Pinpoint the cell where the given text exists, returning its [x, y] midpoint coordinate. 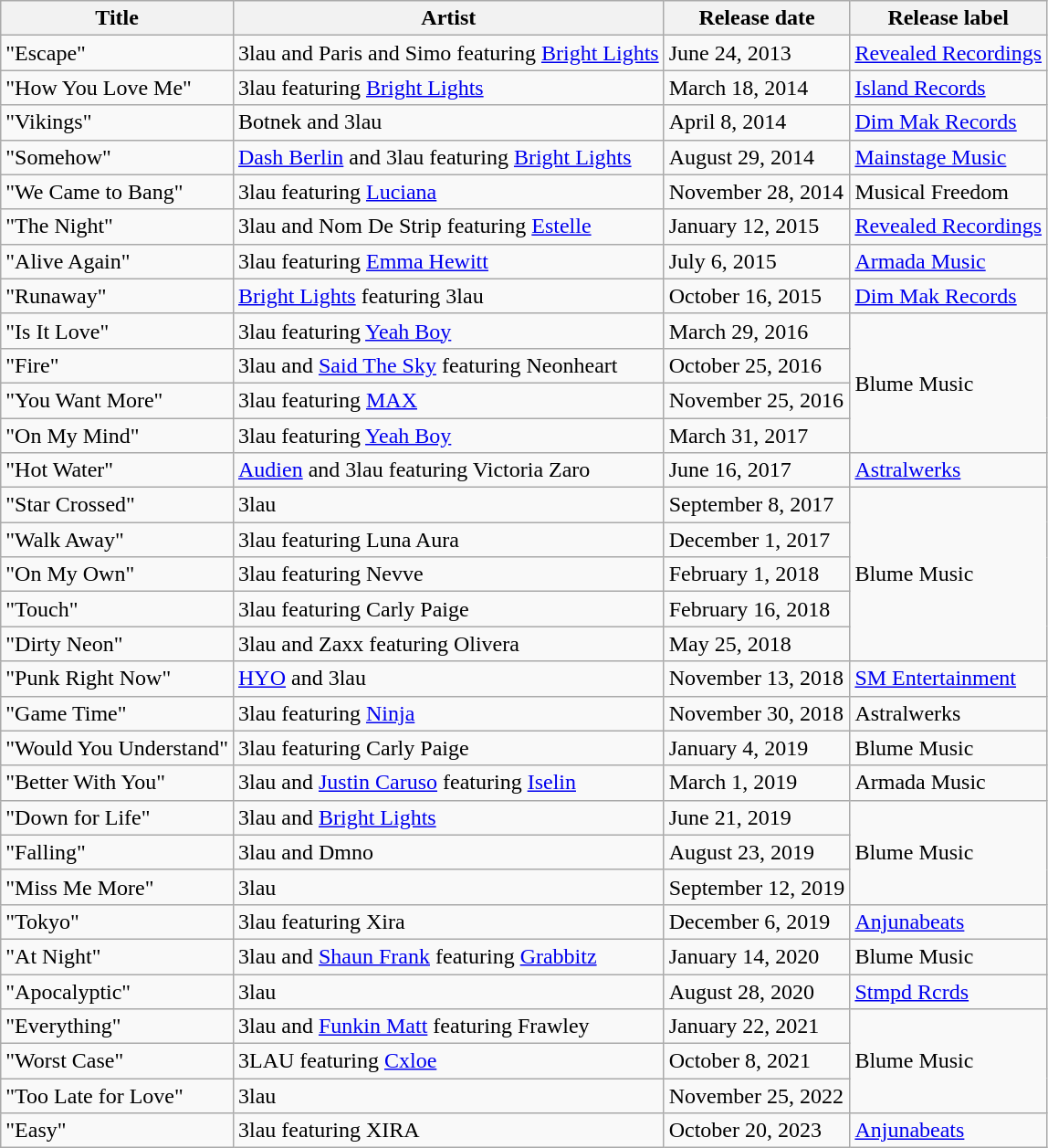
"Runaway" [117, 296]
"On My Own" [117, 574]
Botnek and 3lau [448, 122]
"Better With You" [117, 783]
3lau and Shaun Frank featuring Grabbitz [448, 956]
"Star Crossed" [117, 505]
3lau featuring MAX [448, 400]
3lau featuring Luna Aura [448, 540]
"You Want More" [117, 400]
"Tokyo" [117, 922]
"Worst Case" [117, 1061]
September 8, 2017 [757, 505]
August 28, 2020 [757, 991]
June 16, 2017 [757, 470]
"At Night" [117, 956]
3lau featuring Ninja [448, 713]
September 12, 2019 [757, 887]
July 6, 2015 [757, 261]
3lau featuring Emma Hewitt [448, 261]
3lau and Bright Lights [448, 817]
"Is It Love" [117, 331]
3lau and Funkin Matt featuring Frawley [448, 1027]
November 25, 2016 [757, 400]
Island Records [948, 88]
January 14, 2020 [757, 956]
"We Came to Bang" [117, 192]
March 29, 2016 [757, 331]
March 1, 2019 [757, 783]
Dash Berlin and 3lau featuring Bright Lights [448, 157]
"Game Time" [117, 713]
January 12, 2015 [757, 226]
"Down for Life" [117, 817]
3lau featuring Luciana [448, 192]
April 8, 2014 [757, 122]
August 23, 2019 [757, 852]
October 8, 2021 [757, 1061]
3lau and Dmno [448, 852]
December 6, 2019 [757, 922]
October 16, 2015 [757, 296]
November 25, 2022 [757, 1096]
Artist [448, 18]
"Somehow" [117, 157]
March 18, 2014 [757, 88]
February 1, 2018 [757, 574]
3lau featuring Bright Lights [448, 88]
"Falling" [117, 852]
"Escape" [117, 53]
November 30, 2018 [757, 713]
"On My Mind" [117, 436]
3lau and Justin Caruso featuring Iselin [448, 783]
February 16, 2018 [757, 609]
3lau featuring Nevve [448, 574]
November 28, 2014 [757, 192]
"Touch" [117, 609]
June 24, 2013 [757, 53]
January 4, 2019 [757, 748]
October 25, 2016 [757, 365]
"Punk Right Now" [117, 679]
October 20, 2023 [757, 1131]
May 25, 2018 [757, 644]
"Walk Away" [117, 540]
"Dirty Neon" [117, 644]
"Miss Me More" [117, 887]
3LAU featuring Cxloe [448, 1061]
Musical Freedom [948, 192]
"Easy" [117, 1131]
Mainstage Music [948, 157]
December 1, 2017 [757, 540]
August 29, 2014 [757, 157]
"Everything" [117, 1027]
3lau featuring XIRA [448, 1131]
"Would You Understand" [117, 748]
SM Entertainment [948, 679]
"The Night" [117, 226]
Release date [757, 18]
"Fire" [117, 365]
3lau and Said The Sky featuring Neonheart [448, 365]
Bright Lights featuring 3lau [448, 296]
"How You Love Me" [117, 88]
Release label [948, 18]
November 13, 2018 [757, 679]
"Too Late for Love" [117, 1096]
3lau featuring Xira [448, 922]
3lau and Paris and Simo featuring Bright Lights [448, 53]
"Hot Water" [117, 470]
Stmpd Rcrds [948, 991]
"Apocalyptic" [117, 991]
"Alive Again" [117, 261]
HYO and 3lau [448, 679]
June 21, 2019 [757, 817]
Audien and 3lau featuring Victoria Zaro [448, 470]
March 31, 2017 [757, 436]
3lau and Nom De Strip featuring Estelle [448, 226]
Title [117, 18]
"Vikings" [117, 122]
January 22, 2021 [757, 1027]
3lau and Zaxx featuring Olivera [448, 644]
